Extract the (X, Y) coordinate from the center of the cell holding the provided text.  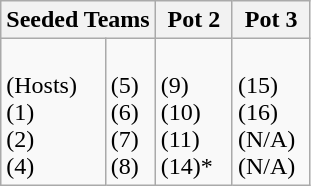
Pot 3 (270, 20)
(Hosts) (1) (2) (4) (54, 112)
Seeded Teams (78, 20)
(15) (16) (N/A) (N/A) (270, 112)
Pot 2 (194, 20)
(5) (6) (7) (8) (130, 112)
(9) (10) (11) (14)* (194, 112)
